Provide the [X, Y] coordinate of the cell's center where the given text is located.  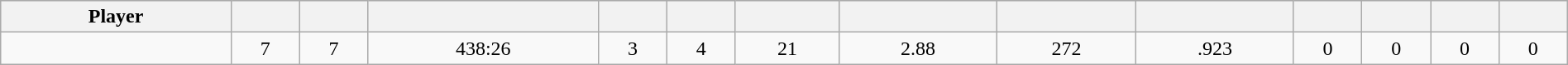
.923 [1215, 48]
272 [1067, 48]
Player [116, 17]
21 [787, 48]
4 [701, 48]
3 [633, 48]
2.88 [918, 48]
438:26 [483, 48]
